Output the (X, Y) coordinate of the center of the cell containing the given text.  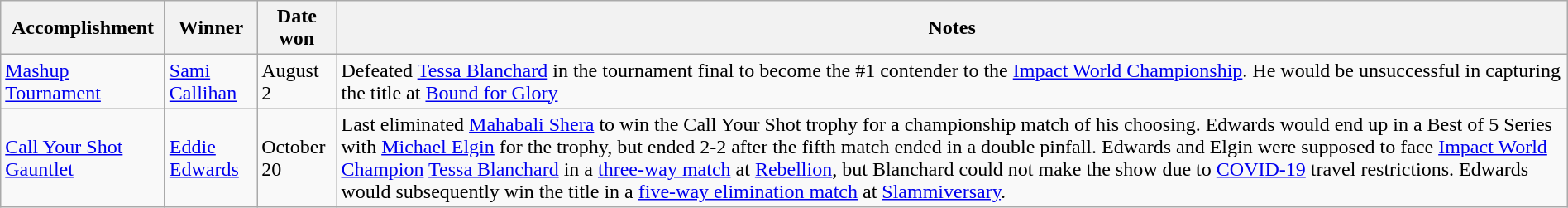
Mashup Tournament (83, 81)
Notes (952, 28)
October 20 (297, 157)
Call Your Shot Gauntlet (83, 157)
Eddie Edwards (210, 157)
August 2 (297, 81)
Accomplishment (83, 28)
Sami Callihan (210, 81)
Winner (210, 28)
Date won (297, 28)
